For the text-containing cell, return its midpoint in [x, y] coordinate format. 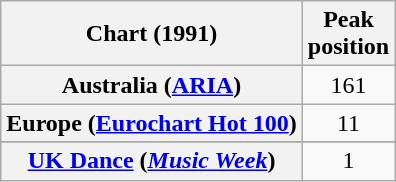
11 [348, 123]
1 [348, 161]
Europe (Eurochart Hot 100) [152, 123]
Peakposition [348, 34]
Chart (1991) [152, 34]
Australia (ARIA) [152, 85]
UK Dance (Music Week) [152, 161]
161 [348, 85]
